Provide the (x, y) coordinate of the cell's center where the given text is located.  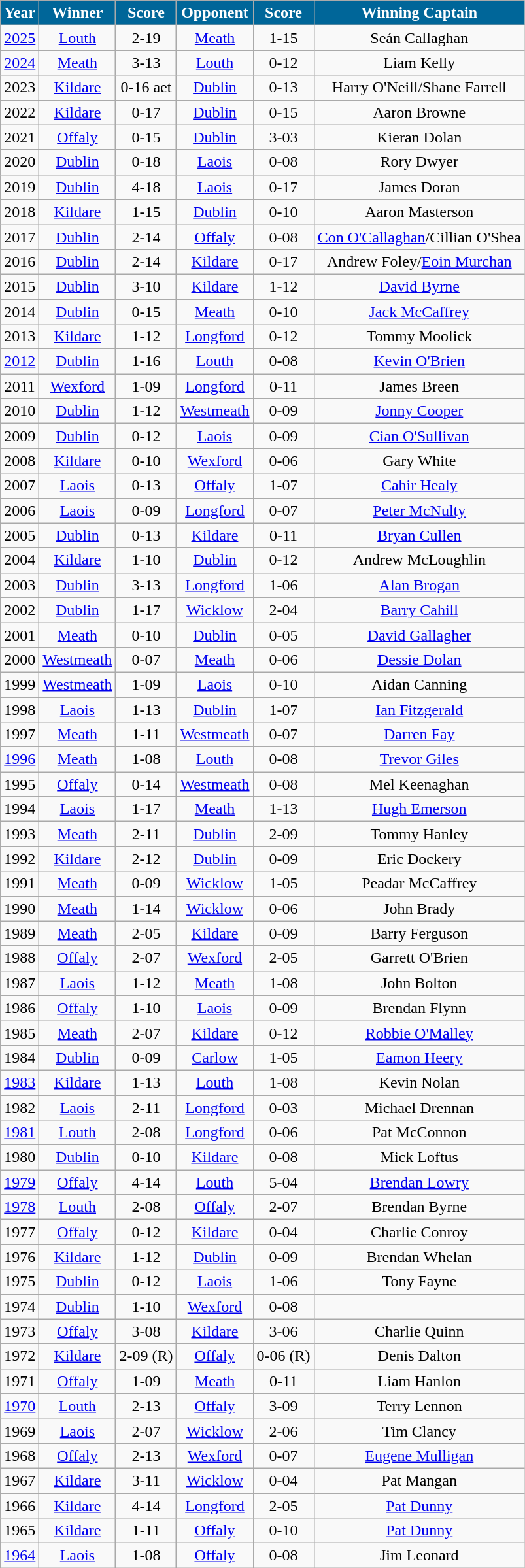
2-19 (146, 38)
Brendan Whelan (419, 1257)
1-14 (146, 909)
2007 (20, 486)
2010 (20, 411)
1984 (20, 1058)
1996 (20, 759)
2017 (20, 237)
1976 (20, 1257)
4-18 (146, 187)
3-08 (146, 1331)
Tim Clancy (419, 1431)
Andrew Foley/Eoin Murchan (419, 261)
1973 (20, 1331)
1975 (20, 1282)
1971 (20, 1381)
2021 (20, 137)
2015 (20, 286)
Darren Fay (419, 735)
David Gallagher (419, 635)
Mel Keenaghan (419, 784)
1997 (20, 735)
Seán Callaghan (419, 38)
1992 (20, 859)
2006 (20, 510)
2-09 (R) (146, 1356)
2022 (20, 112)
3-06 (284, 1331)
1983 (20, 1082)
Liam Kelly (419, 63)
Kevin Nolan (419, 1082)
0-05 (284, 635)
1969 (20, 1431)
Tommy Moolick (419, 337)
Mick Loftus (419, 1158)
John Bolton (419, 983)
1964 (20, 1556)
0-06 (R) (284, 1356)
Aaron Masterson (419, 212)
Barry Ferguson (419, 933)
Rory Dwyer (419, 162)
1980 (20, 1158)
Garrett O'Brien (419, 958)
James Breen (419, 386)
1970 (20, 1406)
Gary White (419, 461)
Con O'Callaghan/Cillian O'Shea (419, 237)
2002 (20, 610)
1977 (20, 1232)
Eric Dockery (419, 859)
1991 (20, 884)
2014 (20, 312)
2-12 (146, 859)
1982 (20, 1108)
Trevor Giles (419, 759)
2011 (20, 386)
2000 (20, 659)
1988 (20, 958)
0-16 aet (146, 88)
Charlie Conroy (419, 1232)
Andrew McLoughlin (419, 560)
1987 (20, 983)
Terry Lennon (419, 1406)
2024 (20, 63)
Peter McNulty (419, 510)
2016 (20, 261)
Pat McConnon (419, 1133)
Charlie Quinn (419, 1331)
1993 (20, 834)
Peadar McCaffrey (419, 884)
3-03 (284, 137)
Pat Mangan (419, 1480)
0-03 (284, 1108)
1994 (20, 809)
Eamon Heery (419, 1058)
2012 (20, 361)
Alan Brogan (419, 585)
1966 (20, 1505)
1972 (20, 1356)
2-06 (284, 1431)
Aaron Browne (419, 112)
2-09 (284, 834)
David Byrne (419, 286)
Winner (77, 13)
Cahir Healy (419, 486)
5-04 (284, 1182)
2020 (20, 162)
Tommy Hanley (419, 834)
Robbie O'Malley (419, 1033)
2018 (20, 212)
1968 (20, 1456)
Dessie Dolan (419, 659)
Kevin O'Brien (419, 361)
3-10 (146, 286)
Michael Drennan (419, 1108)
Eugene Mulligan (419, 1456)
1989 (20, 933)
1990 (20, 909)
2004 (20, 560)
2003 (20, 585)
2008 (20, 461)
Barry Cahill (419, 610)
2013 (20, 337)
2-04 (284, 610)
2009 (20, 436)
1985 (20, 1033)
Bryan Cullen (419, 535)
1979 (20, 1182)
Tony Fayne (419, 1282)
Year (20, 13)
Kieran Dolan (419, 137)
Ian Fitzgerald (419, 709)
2001 (20, 635)
Jack McCaffrey (419, 312)
Brendan Lowry (419, 1182)
2019 (20, 187)
Harry O'Neill/Shane Farrell (419, 88)
1967 (20, 1480)
Brendan Byrne (419, 1207)
Hugh Emerson (419, 809)
1995 (20, 784)
1965 (20, 1531)
Denis Dalton (419, 1356)
1974 (20, 1307)
1978 (20, 1207)
John Brady (419, 909)
Cian O'Sullivan (419, 436)
James Doran (419, 187)
1999 (20, 684)
Brendan Flynn (419, 1008)
2023 (20, 88)
3-09 (284, 1406)
Opponent (214, 13)
1-16 (146, 361)
Aidan Canning (419, 684)
0-18 (146, 162)
2025 (20, 38)
1998 (20, 709)
Jim Leonard (419, 1556)
1986 (20, 1008)
1981 (20, 1133)
3-11 (146, 1480)
2005 (20, 535)
Winning Captain (419, 13)
Liam Hanlon (419, 1381)
Jonny Cooper (419, 411)
Carlow (214, 1058)
0-14 (146, 784)
